Locate the cell with the specified text and output its (x, y) center coordinate. 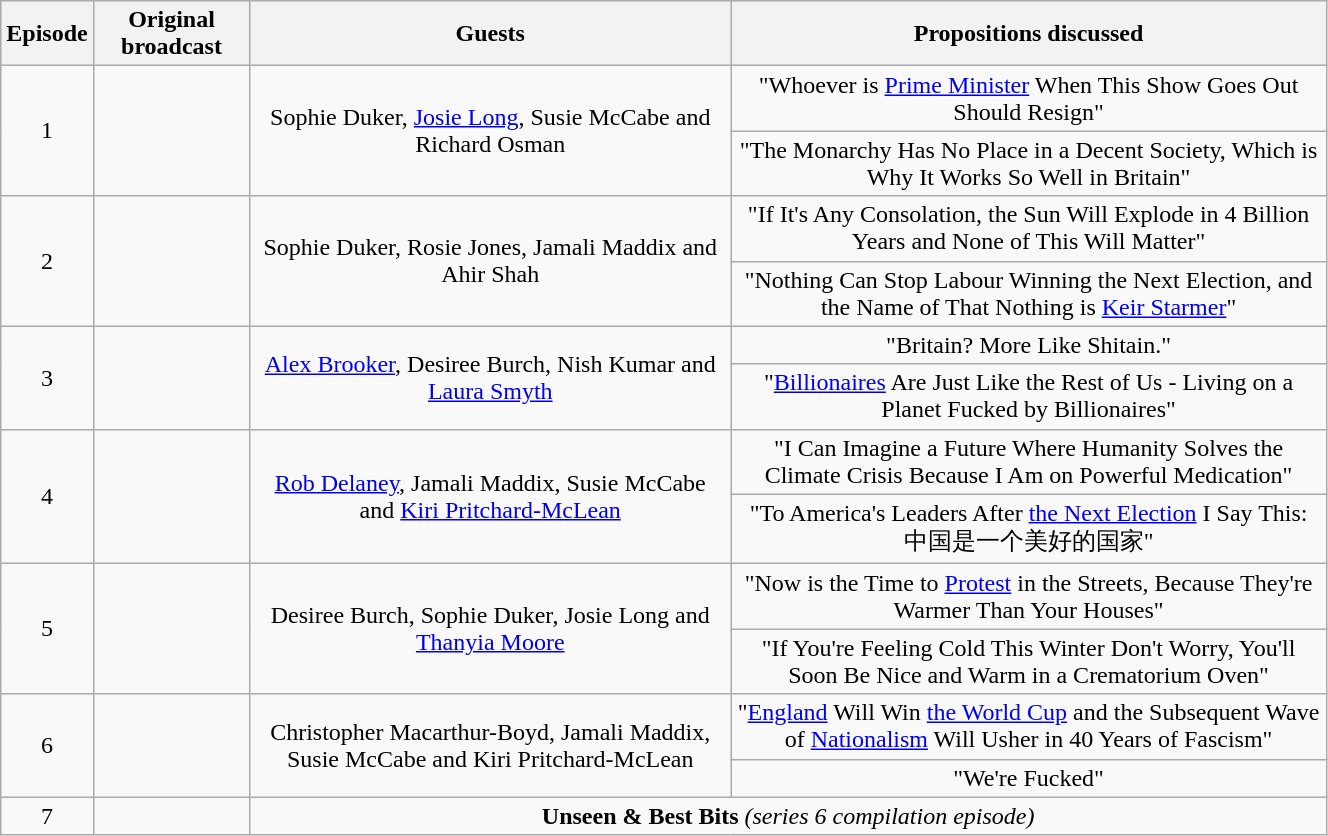
"England Will Win the World Cup and the Subsequent Wave of Nationalism Will Usher in 40 Years of Fascism" (1029, 726)
"I Can Imagine a Future Where Humanity Solves the Climate Crisis Because I Am on Powerful Medication" (1029, 462)
Sophie Duker, Rosie Jones, Jamali Maddix and Ahir Shah (490, 261)
Desiree Burch, Sophie Duker, Josie Long and Thanyia Moore (490, 629)
6 (47, 746)
"If You're Feeling Cold This Winter Don't Worry, You'll Soon Be Nice and Warm in a Crematorium Oven" (1029, 662)
Episode (47, 34)
"Whoever is Prime Minister When This Show Goes Out Should Resign" (1029, 98)
"The Monarchy Has No Place in a Decent Society, Which is Why It Works So Well in Britain" (1029, 164)
"Billionaires Are Just Like the Rest of Us - Living on a Planet Fucked by Billionaires" (1029, 396)
"If It's Any Consolation, the Sun Will Explode in 4 Billion Years and None of This Will Matter" (1029, 228)
4 (47, 496)
Rob Delaney, Jamali Maddix, Susie McCabe and Kiri Pritchard-McLean (490, 496)
Original broadcast (172, 34)
Christopher Macarthur-Boyd, Jamali Maddix, Susie McCabe and Kiri Pritchard-McLean (490, 746)
1 (47, 131)
Sophie Duker, Josie Long, Susie McCabe and Richard Osman (490, 131)
"Now is the Time to Protest in the Streets, Because They're Warmer Than Your Houses" (1029, 596)
3 (47, 378)
"Britain? More Like Shitain." (1029, 345)
"Nothing Can Stop Labour Winning the Next Election, and the Name of That Nothing is Keir Starmer" (1029, 294)
Unseen & Best Bits (series 6 compilation episode) (788, 816)
2 (47, 261)
Alex Brooker, Desiree Burch, Nish Kumar and Laura Smyth (490, 378)
"We're Fucked" (1029, 778)
Propositions discussed (1029, 34)
5 (47, 629)
7 (47, 816)
"To America's Leaders After the Next Election I Say This: 中国是一个美好的国家" (1029, 529)
Guests (490, 34)
